Scan for the cell matching the given text and deliver its [X, Y] coordinate at center. 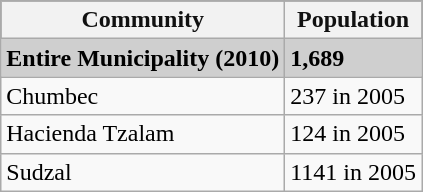
237 in 2005 [354, 96]
Community [143, 20]
1,689 [354, 58]
Chumbec [143, 96]
1141 in 2005 [354, 172]
Hacienda Tzalam [143, 134]
Entire Municipality (2010) [143, 58]
Population [354, 20]
124 in 2005 [354, 134]
Sudzal [143, 172]
